Search for the cell housing the specified text and yield its (X, Y) center coordinate. 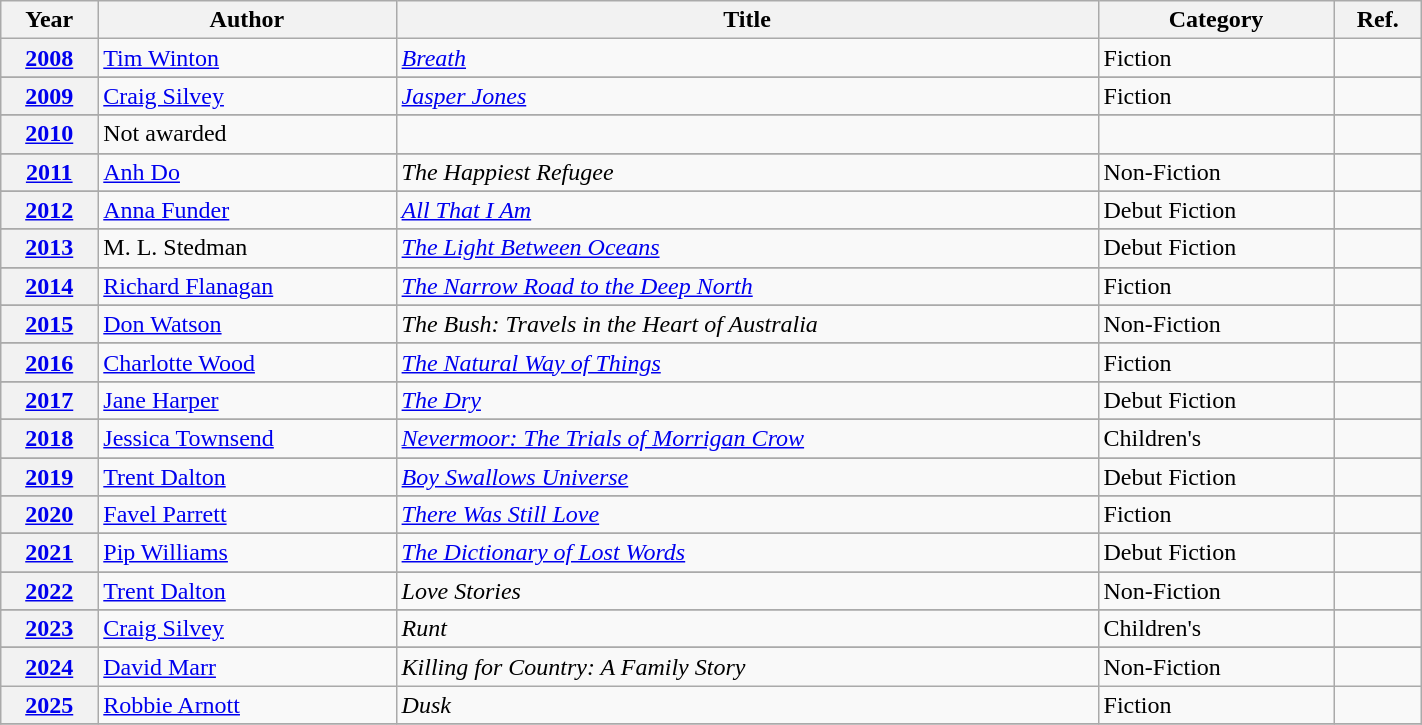
Anh Do (247, 172)
There Was Still Love (747, 515)
Not awarded (247, 134)
Category (1216, 20)
2013 (50, 248)
2010 (50, 134)
Ref. (1378, 20)
Year (50, 20)
2020 (50, 515)
Love Stories (747, 591)
Tim Winton (247, 58)
2012 (50, 210)
Boy Swallows Universe (747, 477)
Jasper Jones (747, 96)
2017 (50, 400)
2015 (50, 324)
David Marr (247, 667)
Don Watson (247, 324)
Runt (747, 629)
Killing for Country: A Family Story (747, 667)
Anna Funder (247, 210)
M. L. Stedman (247, 248)
2025 (50, 705)
The Dictionary of Lost Words (747, 553)
Pip Williams (247, 553)
2024 (50, 667)
2023 (50, 629)
The Light Between Oceans (747, 248)
Breath (747, 58)
Robbie Arnott (247, 705)
2022 (50, 591)
Favel Parrett (247, 515)
2021 (50, 553)
Nevermoor: The Trials of Morrigan Crow (747, 438)
2019 (50, 477)
The Natural Way of Things (747, 362)
The Bush: Travels in the Heart of Australia (747, 324)
2014 (50, 286)
Author (247, 20)
Jessica Townsend (247, 438)
The Dry (747, 400)
Dusk (747, 705)
2018 (50, 438)
2016 (50, 362)
Jane Harper (247, 400)
2009 (50, 96)
Charlotte Wood (247, 362)
All That I Am (747, 210)
Richard Flanagan (247, 286)
2011 (50, 172)
Title (747, 20)
The Narrow Road to the Deep North (747, 286)
2008 (50, 58)
The Happiest Refugee (747, 172)
